Output the [x, y] coordinate of the center of the cell containing the given text.  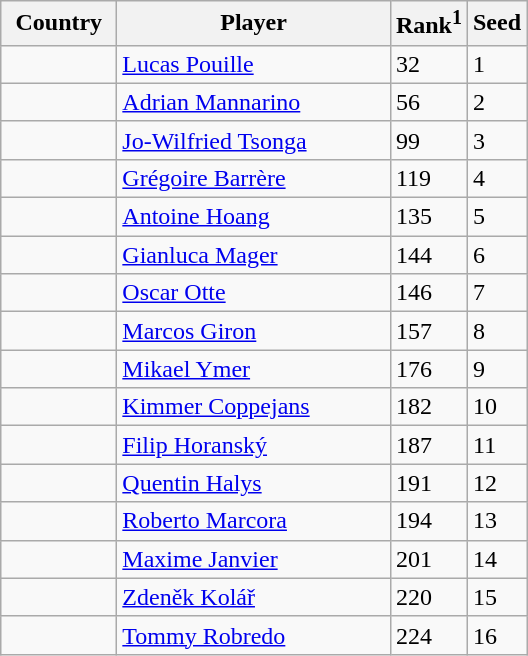
1 [496, 64]
Kimmer Coppejans [254, 407]
32 [428, 64]
8 [496, 331]
14 [496, 559]
13 [496, 521]
Mikael Ymer [254, 369]
194 [428, 521]
6 [496, 255]
146 [428, 293]
220 [428, 597]
10 [496, 407]
Player [254, 24]
157 [428, 331]
Marcos Giron [254, 331]
4 [496, 178]
201 [428, 559]
Jo-Wilfried Tsonga [254, 140]
7 [496, 293]
Rank1 [428, 24]
191 [428, 483]
187 [428, 445]
15 [496, 597]
2 [496, 102]
135 [428, 217]
16 [496, 635]
Grégoire Barrère [254, 178]
119 [428, 178]
11 [496, 445]
Gianluca Mager [254, 255]
Tommy Robredo [254, 635]
Lucas Pouille [254, 64]
99 [428, 140]
Adrian Mannarino [254, 102]
5 [496, 217]
Oscar Otte [254, 293]
9 [496, 369]
224 [428, 635]
Quentin Halys [254, 483]
182 [428, 407]
Country [59, 24]
Seed [496, 24]
3 [496, 140]
Zdeněk Kolář [254, 597]
Antoine Hoang [254, 217]
56 [428, 102]
12 [496, 483]
Roberto Marcora [254, 521]
Maxime Janvier [254, 559]
176 [428, 369]
144 [428, 255]
Filip Horanský [254, 445]
